For the text-containing cell, return its midpoint in (x, y) coordinate format. 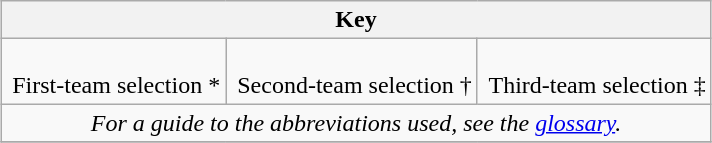
First-team selection * (114, 72)
Key (356, 20)
For a guide to the abbreviations used, see the glossary. (356, 123)
Third-team selection ‡ (594, 72)
Second-team selection † (352, 72)
